Identify which cell holds the provided text, then report its [x, y] central coordinate. 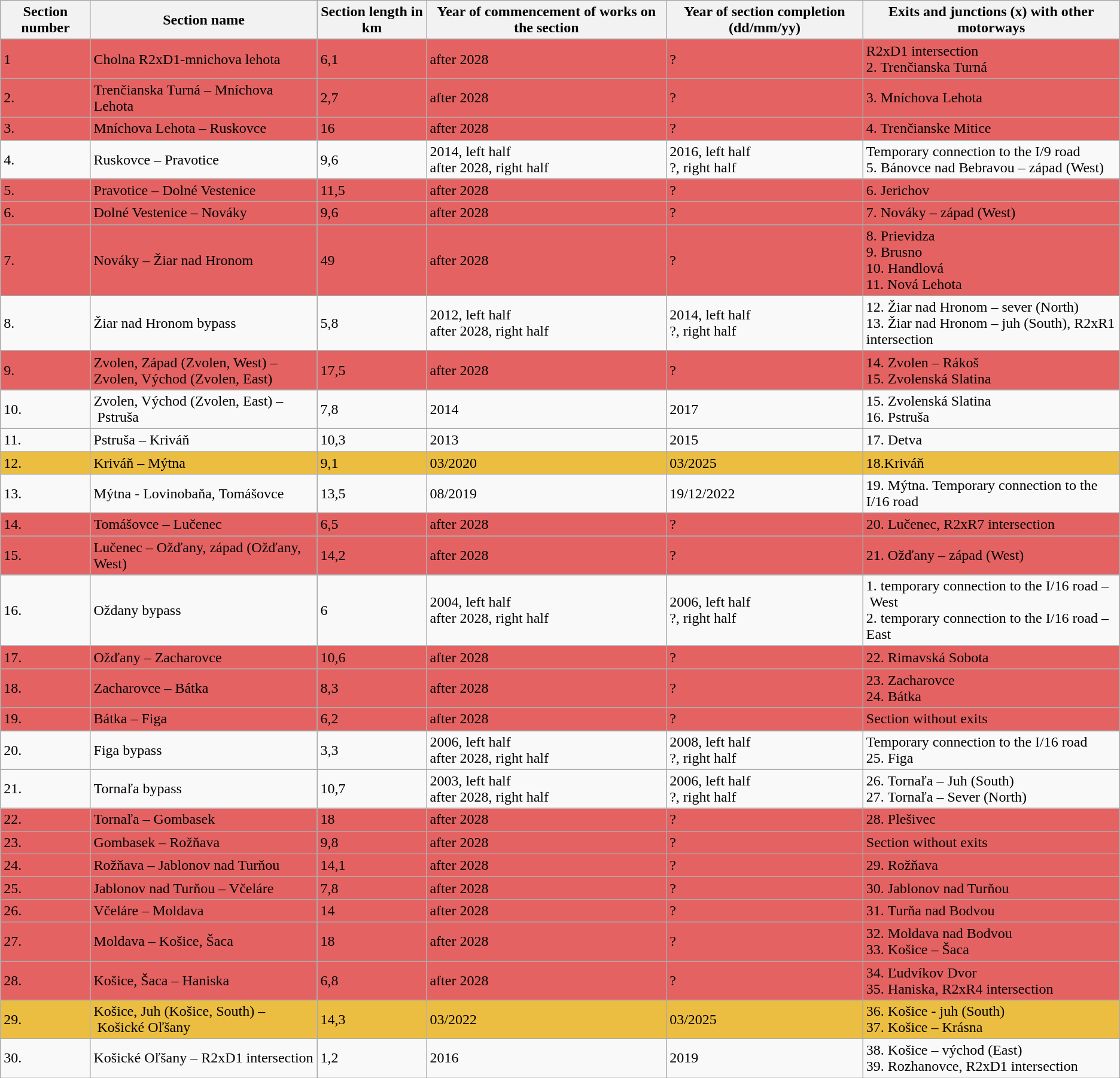
23. [45, 842]
03/2022 [547, 1019]
4. Trenčianske Mitice [991, 129]
Year of section completion (dd/mm/yy) [765, 20]
Kriváň – Mýtna [203, 462]
2004, left halfafter 2028, right half [547, 610]
3,3 [372, 750]
Zacharovce – Bátka [203, 688]
Temporary connection to the I/16 road25. Figa [991, 750]
1. temporary connection to the I/16 road – West2. temporary connection to the I/16 road – East [991, 610]
21. Ožďany – západ (West) [991, 555]
17. [45, 657]
R2xD1 intersection2. Trenčianska Turná [991, 59]
19/12/2022 [765, 494]
Trenčianska Turná – Mníchova Lehota [203, 98]
6. Jerichov [991, 190]
Pravotice – Dolné Vestenice [203, 190]
Košice, Juh (Košice, South) – Košické Oľšany [203, 1019]
08/2019 [547, 494]
Jablonov nad Turňou – Včeláre [203, 888]
1 [45, 59]
8. Prievidza9. Brusno10. Handlová11. Nová Lehota [991, 260]
10,6 [372, 657]
2013 [547, 440]
24. [45, 865]
1,2 [372, 1059]
8. [45, 323]
Mýtna - Lovinobaňa, Tomášovce [203, 494]
6,1 [372, 59]
6,5 [372, 525]
30. Jablonov nad Turňou [991, 888]
38. Košice – východ (East)39. Rozhanovce, R2xD1 intersection [991, 1059]
Temporary connection to the I/9 road5. Bánovce nad Bebravou – západ (West) [991, 159]
2019 [765, 1059]
29. [45, 1019]
22. [45, 820]
Dolné Vestenice – Nováky [203, 213]
2006, left halfafter 2028, right half [547, 750]
31. Turňa nad Bodvou [991, 910]
23. Zacharovce24. Bátka [991, 688]
7. Nováky – západ (West) [991, 213]
2. [45, 98]
14,1 [372, 865]
3. [45, 129]
Pstruša – Kriváň [203, 440]
7. [45, 260]
12. Žiar nad Hronom – sever (North)13. Žiar nad Hronom – juh (South), R2xR1 intersection [991, 323]
Exits and junctions (x) with other motorways [991, 20]
Zvolen, Západ (Zvolen, West) –Zvolen, Východ (Zvolen, East) [203, 370]
2008, left half?, right half [765, 750]
6,8 [372, 980]
Cholna R2xD1-mnichova lehota [203, 59]
14 [372, 910]
Včeláre – Moldava [203, 910]
2014 [547, 409]
16. [45, 610]
17. Detva [991, 440]
9. [45, 370]
Section length in km [372, 20]
Lučenec – Ožďany, západ (Ožďany, West) [203, 555]
Tornaľa – Gombasek [203, 820]
Žiar nad Hronom bypass [203, 323]
Ruskovce – Pravotice [203, 159]
18.Kriváň [991, 462]
14,2 [372, 555]
Tomášovce – Lučenec [203, 525]
17,5 [372, 370]
2012, left halfafter 2028, right half [547, 323]
2014, left half?, right half [765, 323]
Mníchova Lehota – Ruskovce [203, 129]
Rožňava – Jablonov nad Turňou [203, 865]
Košice, Šaca – Haniska [203, 980]
13. [45, 494]
30. [45, 1059]
11. [45, 440]
Tornaľa bypass [203, 788]
29. Rožňava [991, 865]
Oždany bypass [203, 610]
2016, left half?, right half [765, 159]
10,3 [372, 440]
6 [372, 610]
9,1 [372, 462]
15. Zvolenská Slatina16. Pstruša [991, 409]
21. [45, 788]
Figa bypass [203, 750]
Nováky – Žiar nad Hronom [203, 260]
2,7 [372, 98]
Moldava – Košice, Šaca [203, 942]
32. Moldava nad Bodvou33. Košice – Šaca [991, 942]
10,7 [372, 788]
15. [45, 555]
Year of commencement of works on the section [547, 20]
16 [372, 129]
3. Mníchova Lehota [991, 98]
2014, left halfafter 2028, right half [547, 159]
34. Ľudvíkov Dvor35. Haniska, R2xR4 intersection [991, 980]
26. Tornaľa – Juh (South)27. Tornaľa – Sever (North) [991, 788]
14. [45, 525]
14. Zvolen – Rákoš15. Zvolenská Slatina [991, 370]
2015 [765, 440]
Section name [203, 20]
4. [45, 159]
20. Lučenec, R2xR7 intersection [991, 525]
49 [372, 260]
6,2 [372, 719]
26. [45, 910]
Košické Oľšany – R2xD1 intersection [203, 1059]
5,8 [372, 323]
27. [45, 942]
11,5 [372, 190]
28. [45, 980]
25. [45, 888]
Ožďany – Zacharovce [203, 657]
2003, left halfafter 2028, right half [547, 788]
22. Rimavská Sobota [991, 657]
Section number [45, 20]
20. [45, 750]
36. Košice - juh (South)37. Košice – Krásna [991, 1019]
10. [45, 409]
19. Mýtna. Temporary connection to the I/16 road [991, 494]
5. [45, 190]
03/2020 [547, 462]
Bátka – Figa [203, 719]
12. [45, 462]
Zvolen, Východ (Zvolen, East) – Pstruša [203, 409]
2016 [547, 1059]
18. [45, 688]
14,3 [372, 1019]
13,5 [372, 494]
28. Plešivec [991, 820]
19. [45, 719]
9,8 [372, 842]
Gombasek – Rožňava [203, 842]
2017 [765, 409]
6. [45, 213]
8,3 [372, 688]
